Locate the cell with the specified text and output its [X, Y] center coordinate. 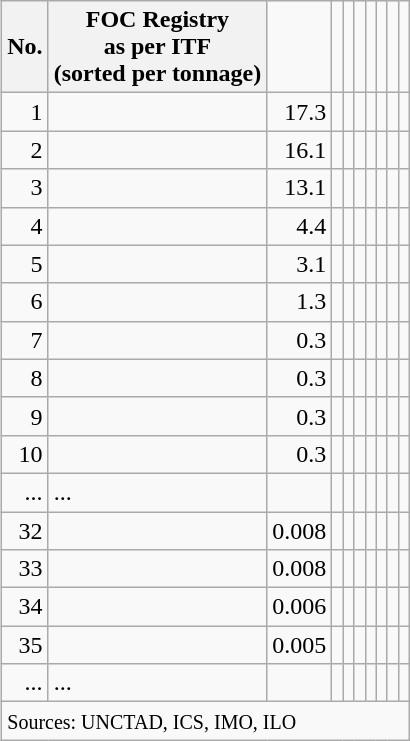
6 [25, 302]
16.1 [300, 150]
2 [25, 150]
No. [25, 47]
0.006 [300, 607]
1 [25, 112]
35 [25, 645]
32 [25, 531]
9 [25, 416]
8 [25, 378]
7 [25, 340]
1.3 [300, 302]
3.1 [300, 264]
FOC Registryas per ITF(sorted per tonnage) [158, 47]
4 [25, 226]
0.005 [300, 645]
13.1 [300, 188]
10 [25, 454]
4.4 [300, 226]
34 [25, 607]
5 [25, 264]
3 [25, 188]
33 [25, 569]
Sources: UNCTAD, ICS, IMO, ILO [206, 721]
17.3 [300, 112]
